Provide the (x, y) coordinate of the cell's center where the given text is located.  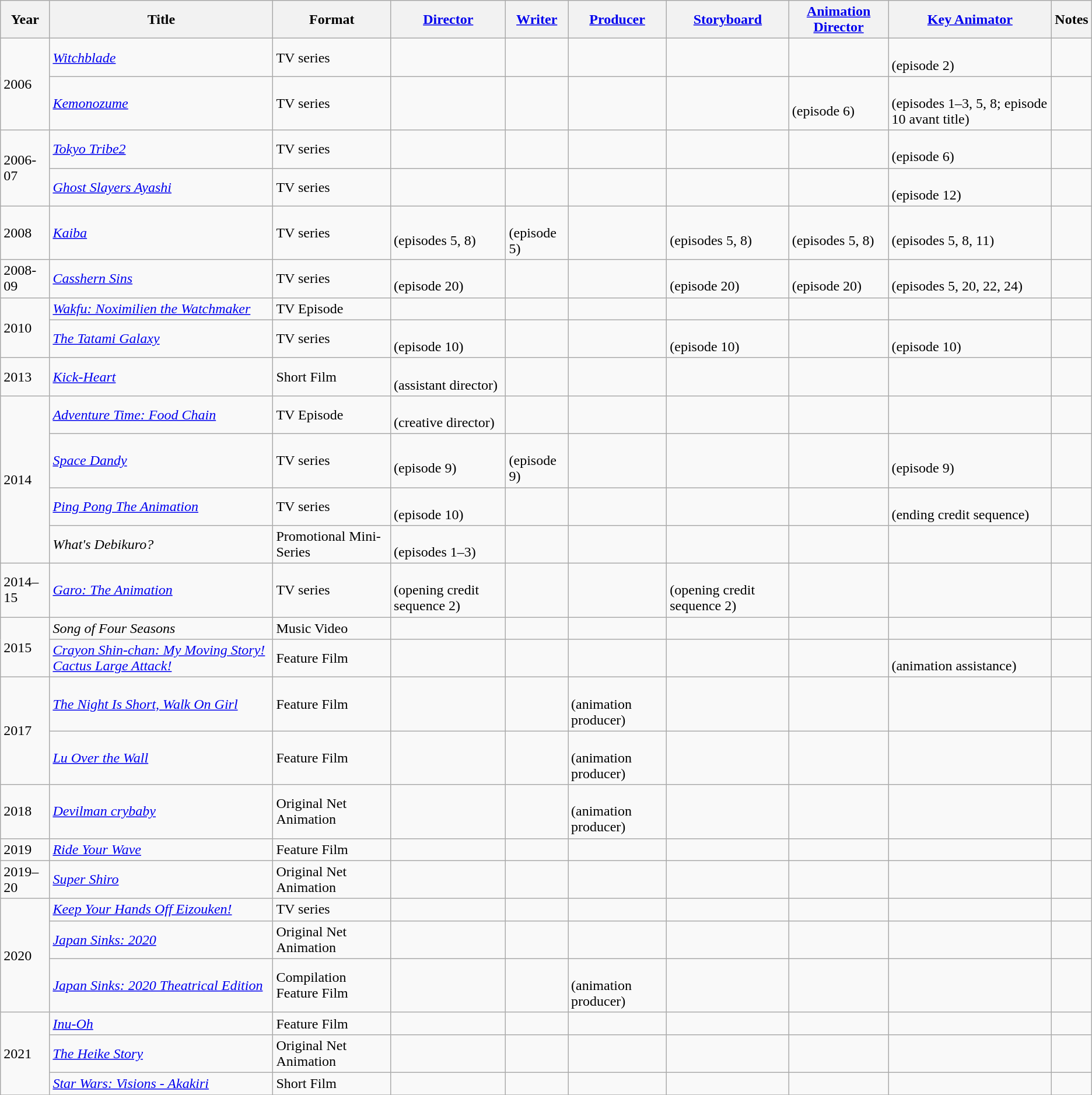
Year (25, 20)
Wakfu: Noximilien the Watchmaker (161, 309)
(episode 5) (537, 233)
Casshern Sins (161, 279)
The Night Is Short, Walk On Girl (161, 704)
Promotional Mini-Series (332, 545)
2017 (25, 731)
Compilation Feature Film (332, 985)
(assistant director) (448, 377)
Kick-Heart (161, 377)
What's Debikuro? (161, 545)
Kemonozume (161, 103)
The Tatami Galaxy (161, 338)
Ghost Slayers Ayashi (161, 187)
Ride Your Wave (161, 849)
Ping Pong The Animation (161, 506)
Notes (1072, 20)
Japan Sinks: 2020 (161, 939)
(animation assistance) (970, 658)
Title (161, 20)
2013 (25, 377)
(episodes 1–3) (448, 545)
Key Animator (970, 20)
Writer (537, 20)
Tokyo Tribe2 (161, 149)
Garo: The Animation (161, 590)
2006 (25, 84)
Adventure Time: Food Chain (161, 414)
2019–20 (25, 880)
2021 (25, 1054)
Animation Director (839, 20)
Director (448, 20)
2006-07 (25, 168)
The Heike Story (161, 1054)
Lu Over the Wall (161, 758)
Star Wars: Visions - Akakiri (161, 1083)
2008-09 (25, 279)
(episode 2) (970, 57)
Song of Four Seasons (161, 628)
Kaiba (161, 233)
Format (332, 20)
2014–15 (25, 590)
Witchblade (161, 57)
(episode 12) (970, 187)
2008 (25, 233)
Crayon Shin-chan: My Moving Story! Cactus Large Attack! (161, 658)
2010 (25, 328)
(episodes 5, 20, 22, 24) (970, 279)
Storyboard (728, 20)
(creative director) (448, 414)
(ending credit sequence) (970, 506)
Music Video (332, 628)
2014 (25, 480)
Producer (617, 20)
Super Shiro (161, 880)
2020 (25, 956)
(episodes 1–3, 5, 8; episode 10 avant title) (970, 103)
Keep Your Hands Off Eizouken! (161, 909)
2018 (25, 811)
(episodes 5, 8, 11) (970, 233)
Devilman crybaby (161, 811)
Japan Sinks: 2020 Theatrical Edition (161, 985)
2019 (25, 849)
2015 (25, 648)
Space Dandy (161, 460)
Inu-Oh (161, 1023)
